Scan for the cell matching the given text and deliver its [x, y] coordinate at center. 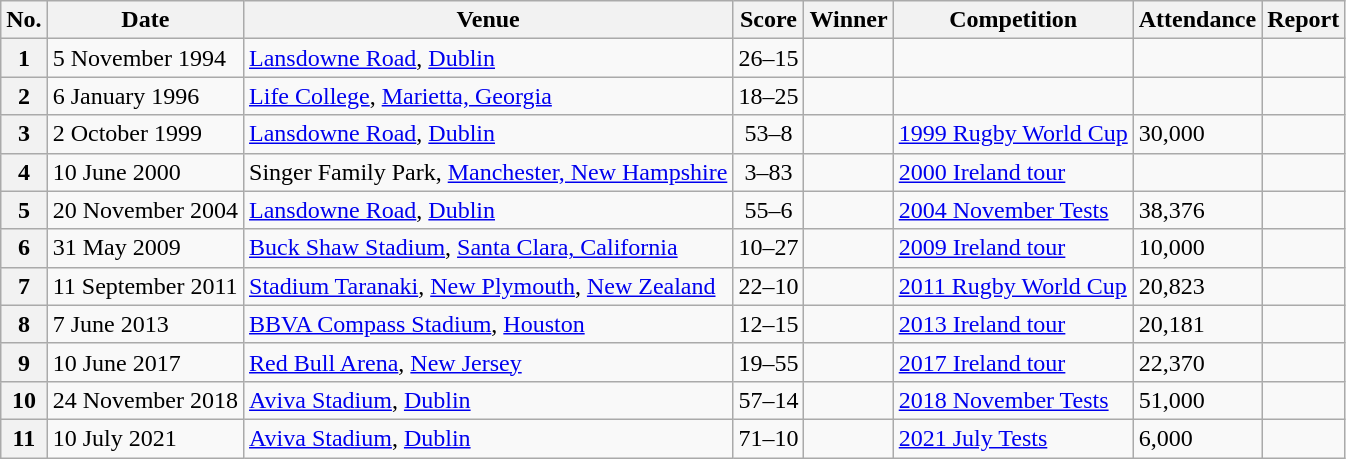
18–25 [768, 96]
Winner [848, 20]
Report [1304, 20]
6 [24, 248]
10 June 2017 [145, 362]
1999 Rugby World Cup [1013, 134]
4 [24, 172]
51,000 [1197, 400]
2000 Ireland tour [1013, 172]
57–14 [768, 400]
7 [24, 286]
22–10 [768, 286]
No. [24, 20]
7 June 2013 [145, 324]
1 [24, 58]
2011 Rugby World Cup [1013, 286]
53–8 [768, 134]
30,000 [1197, 134]
2 October 1999 [145, 134]
8 [24, 324]
19–55 [768, 362]
38,376 [1197, 210]
31 May 2009 [145, 248]
Score [768, 20]
22,370 [1197, 362]
20,181 [1197, 324]
6,000 [1197, 438]
24 November 2018 [145, 400]
Stadium Taranaki, New Plymouth, New Zealand [488, 286]
Date [145, 20]
11 September 2011 [145, 286]
9 [24, 362]
Life College, Marietta, Georgia [488, 96]
10–27 [768, 248]
2017 Ireland tour [1013, 362]
BBVA Compass Stadium, Houston [488, 324]
2021 July Tests [1013, 438]
71–10 [768, 438]
3–83 [768, 172]
11 [24, 438]
2013 Ireland tour [1013, 324]
10 June 2000 [145, 172]
Attendance [1197, 20]
2009 Ireland tour [1013, 248]
2018 November Tests [1013, 400]
10 July 2021 [145, 438]
2 [24, 96]
Competition [1013, 20]
10 [24, 400]
2004 November Tests [1013, 210]
Singer Family Park, Manchester, New Hampshire [488, 172]
20,823 [1197, 286]
12–15 [768, 324]
20 November 2004 [145, 210]
Red Bull Arena, New Jersey [488, 362]
5 [24, 210]
5 November 1994 [145, 58]
10,000 [1197, 248]
26–15 [768, 58]
Buck Shaw Stadium, Santa Clara, California [488, 248]
55–6 [768, 210]
6 January 1996 [145, 96]
3 [24, 134]
Venue [488, 20]
